Locate the cell with the specified text and output its (X, Y) center coordinate. 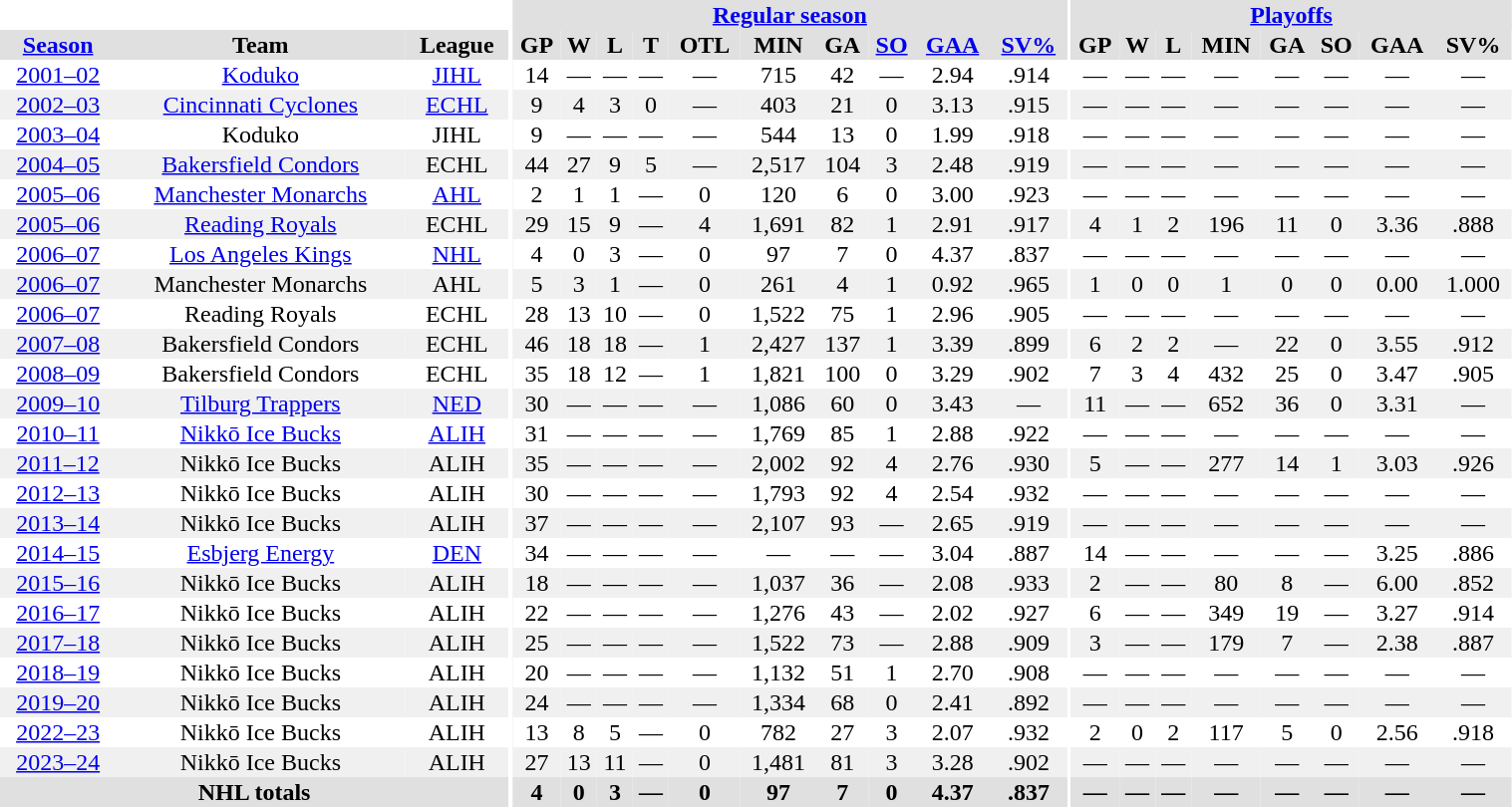
3.25 (1397, 553)
.926 (1473, 463)
3.55 (1397, 344)
2003–04 (58, 134)
2,517 (778, 164)
2007–08 (58, 344)
68 (842, 702)
19 (1287, 613)
3.27 (1397, 613)
1.000 (1473, 284)
2017–18 (58, 643)
261 (778, 284)
Playoffs (1291, 15)
2016–17 (58, 613)
3.00 (953, 194)
2.41 (953, 702)
0.00 (1397, 284)
10 (615, 314)
Los Angeles Kings (260, 254)
Cincinnati Cyclones (260, 105)
2.07 (953, 732)
21 (842, 105)
2.02 (953, 613)
2.94 (953, 75)
104 (842, 164)
Season (58, 45)
82 (842, 224)
29 (536, 224)
2002–03 (58, 105)
44 (536, 164)
652 (1226, 403)
.933 (1029, 583)
T (651, 45)
1,793 (778, 493)
2012–13 (58, 493)
12 (615, 374)
2015–16 (58, 583)
2011–12 (58, 463)
3.47 (1397, 374)
544 (778, 134)
.886 (1473, 553)
43 (842, 613)
2010–11 (58, 433)
179 (1226, 643)
0.92 (953, 284)
2.08 (953, 583)
3.28 (953, 762)
2.54 (953, 493)
1,821 (778, 374)
League (456, 45)
.922 (1029, 433)
37 (536, 523)
2023–24 (58, 762)
.917 (1029, 224)
34 (536, 553)
1,334 (778, 702)
85 (842, 433)
42 (842, 75)
20 (536, 672)
2001–02 (58, 75)
117 (1226, 732)
OTL (705, 45)
137 (842, 344)
3.13 (953, 105)
.892 (1029, 702)
2.70 (953, 672)
.927 (1029, 613)
Regular season (789, 15)
1,691 (778, 224)
.912 (1473, 344)
1.99 (953, 134)
2.56 (1397, 732)
46 (536, 344)
NED (456, 403)
2.91 (953, 224)
24 (536, 702)
NHL (456, 254)
.965 (1029, 284)
15 (579, 224)
NHL totals (254, 792)
1,086 (778, 403)
1,481 (778, 762)
28 (536, 314)
2.76 (953, 463)
2008–09 (58, 374)
.852 (1473, 583)
2,427 (778, 344)
1,276 (778, 613)
1,037 (778, 583)
3.31 (1397, 403)
51 (842, 672)
2013–14 (58, 523)
277 (1226, 463)
2.65 (953, 523)
DEN (456, 553)
782 (778, 732)
.930 (1029, 463)
73 (842, 643)
196 (1226, 224)
.899 (1029, 344)
80 (1226, 583)
Tilburg Trappers (260, 403)
.923 (1029, 194)
Team (260, 45)
81 (842, 762)
715 (778, 75)
.908 (1029, 672)
1,769 (778, 433)
2,107 (778, 523)
2018–19 (58, 672)
349 (1226, 613)
3.36 (1397, 224)
2004–05 (58, 164)
2.48 (953, 164)
3.29 (953, 374)
.909 (1029, 643)
1,132 (778, 672)
3.43 (953, 403)
.915 (1029, 105)
2.38 (1397, 643)
3.03 (1397, 463)
2019–20 (58, 702)
3.04 (953, 553)
2022–23 (58, 732)
.888 (1473, 224)
2014–15 (58, 553)
3.39 (953, 344)
75 (842, 314)
403 (778, 105)
31 (536, 433)
2,002 (778, 463)
93 (842, 523)
100 (842, 374)
120 (778, 194)
432 (1226, 374)
6.00 (1397, 583)
60 (842, 403)
Esbjerg Energy (260, 553)
2009–10 (58, 403)
2.96 (953, 314)
